Detect which cell encompasses the target text, then output its (x, y) center coordinate. 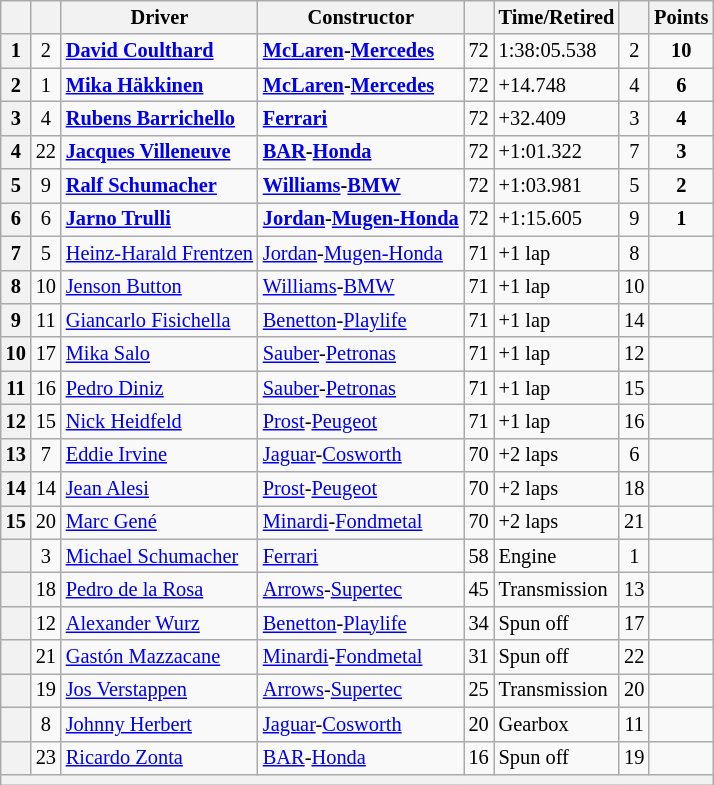
Time/Retired (557, 17)
Jos Verstappen (160, 690)
1:38:05.538 (557, 51)
Ralf Schumacher (160, 186)
Driver (160, 17)
34 (479, 623)
Alexander Wurz (160, 623)
Jarno Trulli (160, 219)
Jacques Villeneuve (160, 152)
Eddie Irvine (160, 455)
Johnny Herbert (160, 724)
Jean Alesi (160, 489)
+1:15.605 (557, 219)
23 (46, 758)
58 (479, 556)
Rubens Barrichello (160, 118)
Heinz-Harald Frentzen (160, 253)
Mika Salo (160, 354)
31 (479, 657)
David Coulthard (160, 51)
Constructor (361, 17)
Marc Gené (160, 522)
+1:03.981 (557, 186)
Jenson Button (160, 287)
+1:01.322 (557, 152)
Pedro de la Rosa (160, 589)
45 (479, 589)
25 (479, 690)
Points (681, 17)
Ricardo Zonta (160, 758)
Mika Häkkinen (160, 85)
Nick Heidfeld (160, 421)
Gearbox (557, 724)
Giancarlo Fisichella (160, 320)
Engine (557, 556)
+14.748 (557, 85)
+32.409 (557, 118)
Michael Schumacher (160, 556)
Gastón Mazzacane (160, 657)
Pedro Diniz (160, 388)
